Pinpoint the cell where the given text exists, returning its [X, Y] midpoint coordinate. 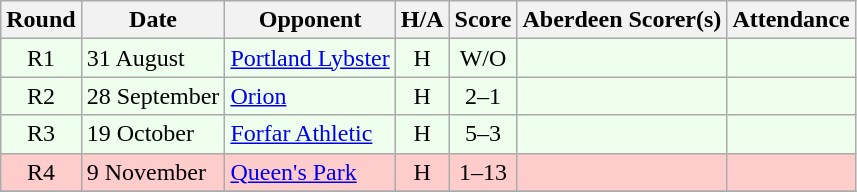
Orion [310, 96]
Queen's Park [310, 172]
R3 [41, 134]
Date [153, 20]
H/A [422, 20]
Score [483, 20]
R2 [41, 96]
9 November [153, 172]
Attendance [791, 20]
W/O [483, 58]
5–3 [483, 134]
31 August [153, 58]
Aberdeen Scorer(s) [622, 20]
2–1 [483, 96]
R4 [41, 172]
1–13 [483, 172]
R1 [41, 58]
Forfar Athletic [310, 134]
Portland Lybster [310, 58]
Round [41, 20]
Opponent [310, 20]
19 October [153, 134]
28 September [153, 96]
